For the text-containing cell, return its midpoint in (X, Y) coordinate format. 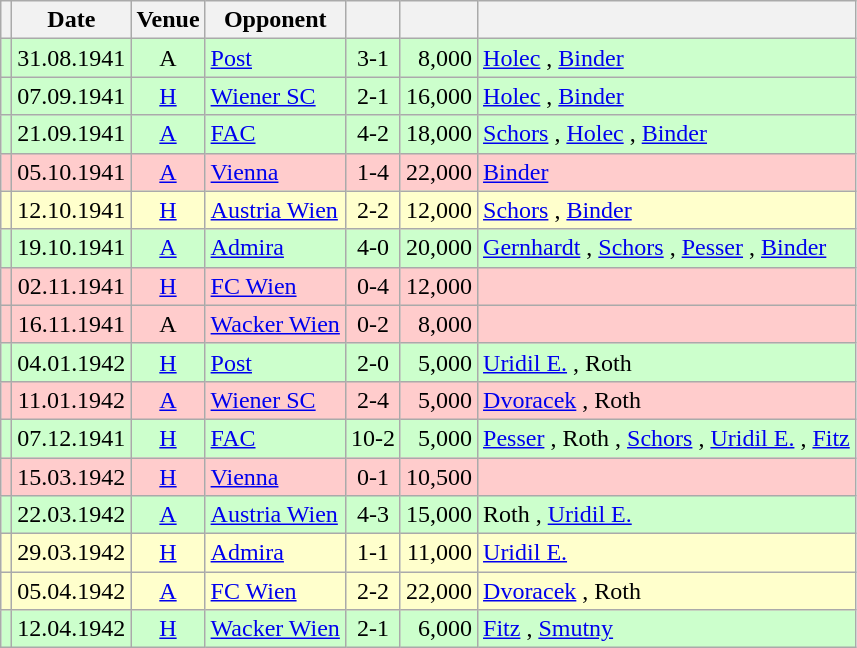
11.01.1942 (72, 400)
04.01.1942 (72, 362)
Fitz , Smutny (667, 629)
15.03.1942 (72, 477)
05.10.1941 (72, 172)
0-4 (372, 286)
0-2 (372, 324)
Binder (667, 172)
Opponent (275, 20)
10-2 (372, 438)
Uridil E. , Roth (667, 362)
0-1 (372, 477)
6,000 (438, 629)
07.12.1941 (72, 438)
02.11.1941 (72, 286)
1-4 (372, 172)
11,000 (438, 553)
Schors , Binder (667, 210)
Date (72, 20)
Schors , Holec , Binder (667, 134)
2-4 (372, 400)
19.10.1941 (72, 248)
1-1 (372, 553)
31.08.1941 (72, 58)
Uridil E. (667, 553)
29.03.1942 (72, 553)
16.11.1941 (72, 324)
Venue (168, 20)
4-2 (372, 134)
22.03.1942 (72, 515)
18,000 (438, 134)
07.09.1941 (72, 96)
05.04.1942 (72, 591)
12.04.1942 (72, 629)
Gernhardt , Schors , Pesser , Binder (667, 248)
4-3 (372, 515)
4-0 (372, 248)
3-1 (372, 58)
20,000 (438, 248)
15,000 (438, 515)
12.10.1941 (72, 210)
21.09.1941 (72, 134)
2-0 (372, 362)
16,000 (438, 96)
10,500 (438, 477)
Pesser , Roth , Schors , Uridil E. , Fitz (667, 438)
Roth , Uridil E. (667, 515)
